Pinpoint the cell where the given text exists, returning its [X, Y] midpoint coordinate. 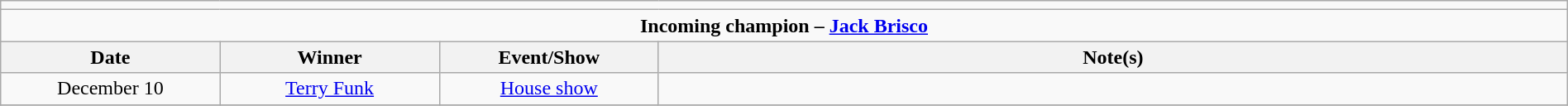
House show [549, 89]
Terry Funk [329, 89]
December 10 [111, 89]
Incoming champion – Jack Brisco [784, 26]
Winner [329, 57]
Event/Show [549, 57]
Note(s) [1113, 57]
Date [111, 57]
